Scan for the cell matching the given text and deliver its [x, y] coordinate at center. 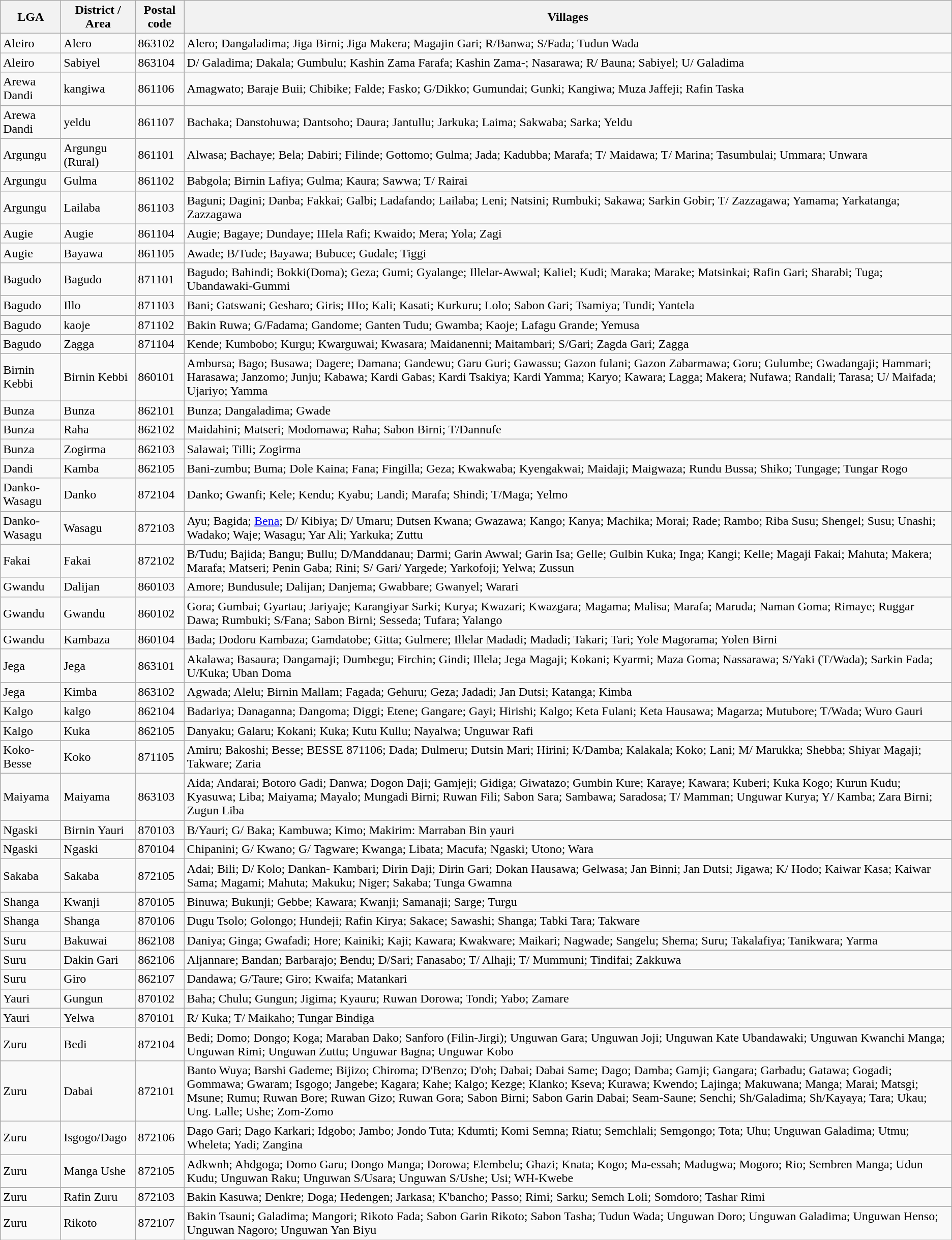
R/ Kuka; T/ Maikaho; Tungar Bindiga [568, 1018]
Lailaba [98, 208]
872107 [160, 1224]
870102 [160, 998]
872106 [160, 1137]
863103 [160, 797]
Raha [98, 430]
Amagwato; Baraje Buii; Chibike; Falde; Fasko; G/Dikko; Gumundai; Gunki; Kangiwa; Muza Jaffeji; Rafin Taska [568, 88]
Badariya; Danaganna; Dangoma; Diggi; Etene; Gangare; Gayi; Hirishi; Kalgo; Keta Fulani; Keta Hausawa; Magarza; Mutubore; T/Wada; Wuro Gauri [568, 711]
Giro [98, 979]
Villages [568, 17]
Baha; Chulu; Gungun; Jigima; Kyauru; Ruwan Dorowa; Tondi; Yabo; Zamare [568, 998]
860102 [160, 613]
Bakuwai [98, 940]
Rikoto [98, 1224]
861104 [160, 233]
Kambaza [98, 639]
D/ Galadima; Dakala; Gumbulu; Kashin Zama Farafa; Kashin Zama-; Nasarawa; R/ Bauna; Sabiyel; U/ Galadima [568, 63]
870101 [160, 1018]
Bunza; Dangaladima; Gwade [568, 410]
Illo [98, 305]
Argungu (Rural) [98, 155]
District / Area [98, 17]
Aljannare; Bandan; Barbarajo; Bendu; D/Sari; Fanasabo; T/ Alhaji; T/ Mummuni; Tindifai; Zakkuwa [568, 960]
870104 [160, 849]
871103 [160, 305]
Zogirma [98, 449]
860101 [160, 377]
862108 [160, 940]
871101 [160, 279]
871105 [160, 757]
Sabiyel [98, 63]
Maidahini; Matseri; Modomawa; Raha; Sabon Birni; T/Dannufe [568, 430]
Gungun [98, 998]
Babgola; Birnin Lafiya; Gulma; Kaura; Sawwa; T/ Rairai [568, 181]
861105 [160, 253]
Alero [98, 43]
Kwanji [98, 902]
861101 [160, 155]
863104 [160, 63]
861106 [160, 88]
Dalijan [98, 587]
861103 [160, 208]
Bada; Dodoru Kambaza; Gamdatobe; Gitta; Gulmere; Illelar Madadi; Madadi; Takari; Tari; Yole Magorama; Yolen Birni [568, 639]
861107 [160, 122]
Salawai; Tilli; Zogirma [568, 449]
Daniya; Ginga; Gwafadi; Hore; Kainiki; Kaji; Kawara; Kwakware; Maikari; Nagwade; Sangelu; Shema; Suru; Takalafiya; Tanikwara; Yarma [568, 940]
872101 [160, 1090]
Awade; B/Tude; Bayawa; Bubuce; Gudale; Tiggi [568, 253]
Alero; Dangaladima; Jiga Birni; Jiga Makera; Magajin Gari; R/Banwa; S/Fada; Tudun Wada [568, 43]
862107 [160, 979]
Bachaka; Danstohuwa; Dantsoho; Daura; Jantullu; Jarkuka; Laima; Sakwaba; Sarka; Yeldu [568, 122]
Danko [98, 494]
Chipanini; G/ Kwano; G/ Tagware; Kwanga; Libata; Macufa; Ngaski; Utono; Wara [568, 849]
Dugu Tsolo; Golongo; Hundeji; Rafin Kirya; Sakace; Sawashi; Shanga; Tabki Tara; Takware [568, 921]
862102 [160, 430]
Wasagu [98, 528]
Isgogo/Dago [98, 1137]
862104 [160, 711]
871102 [160, 325]
861102 [160, 181]
Bakin Ruwa; G/Fadama; Gandome; Ganten Tudu; Gwamba; Kaoje; Lafagu Grande; Yemusa [568, 325]
yeldu [98, 122]
Kende; Kumbobo; Kurgu; Kwarguwai; Kwasara; Maidanenni; Maitambari; S/Gari; Zagda Gari; Zagga [568, 344]
863101 [160, 665]
870103 [160, 830]
Binuwa; Bukunji; Gebbe; Kawara; Kwanji; Samanaji; Sarge; Turgu [568, 902]
kalgo [98, 711]
Rafin Zuru [98, 1197]
Alwasa; Bachaye; Bela; Dabiri; Filinde; Gottomo; Gulma; Jada; Kadubba; Marafa; T/ Maidawa; T/ Marina; Tasumbulai; Ummara; Unwara [568, 155]
Dabai [98, 1090]
Dandawa; G/Taure; Giro; Kwaifa; Matankari [568, 979]
Agwada; Alelu; Birnin Mallam; Fagada; Gehuru; Geza; Jadadi; Jan Dutsi; Katanga; Kimba [568, 692]
860103 [160, 587]
870105 [160, 902]
Baguni; Dagini; Danba; Fakkai; Galbi; Ladafando; Lailaba; Leni; Natsini; Rumbuki; Sakawa; Sarkin Gobir; T/ Zazzagawa; Yamama; Yarkatanga; Zazzagawa [568, 208]
Danko; Gwanfi; Kele; Kendu; Kyabu; Landi; Marafa; Shindi; T/Maga; Yelmo [568, 494]
Manga Ushe [98, 1171]
Danyaku; Galaru; Kokani; Kuka; Kutu Kullu; Nayalwa; Unguwar Rafi [568, 731]
LGA [31, 17]
Koko [98, 757]
B/Yauri; G/ Baka; Kambuwa; Kimo; Makirim: Marraban Bin yauri [568, 830]
Bani-zumbu; Buma; Dole Kaina; Fana; Fingilla; Geza; Kwakwaba; Kyengakwai; Maidaji; Maigwaza; Rundu Bussa; Shiko; Tungage; Tungar Rogo [568, 468]
Kimba [98, 692]
872102 [160, 560]
Kamba [98, 468]
Yelwa [98, 1018]
860104 [160, 639]
Dandi [31, 468]
kaoje [98, 325]
Bani; Gatswani; Gesharo; Giris; IIIo; Kali; Kasati; Kurkuru; Lolo; Sabon Gari; Tsamiya; Tundi; Yantela [568, 305]
Gulma [98, 181]
kangiwa [98, 88]
Bayawa [98, 253]
Kuka [98, 731]
Koko-Besse [31, 757]
Birnin Yauri [98, 830]
870106 [160, 921]
Bakin Kasuwa; Denkre; Doga; Hedengen; Jarkasa; K'bancho; Passo; Rimi; Sarku; Semch Loli; Somdoro; Tashar Rimi [568, 1197]
871104 [160, 344]
Zagga [98, 344]
Bedi [98, 1044]
Amore; Bundusule; Dalijan; Danjema; Gwabbare; Gwanyel; Warari [568, 587]
Dakin Gari [98, 960]
Postal code [160, 17]
862106 [160, 960]
Augie; Bagaye; Dundaye; IIIela Rafi; Kwaido; Mera; Yola; Zagi [568, 233]
862103 [160, 449]
862101 [160, 410]
